Capture the cell that displays the provided text and extract its (x, y) central coordinate. 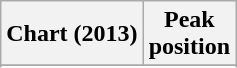
Chart (2013) (72, 34)
Peakposition (189, 34)
